Scan for the cell matching the given text and deliver its (X, Y) coordinate at center. 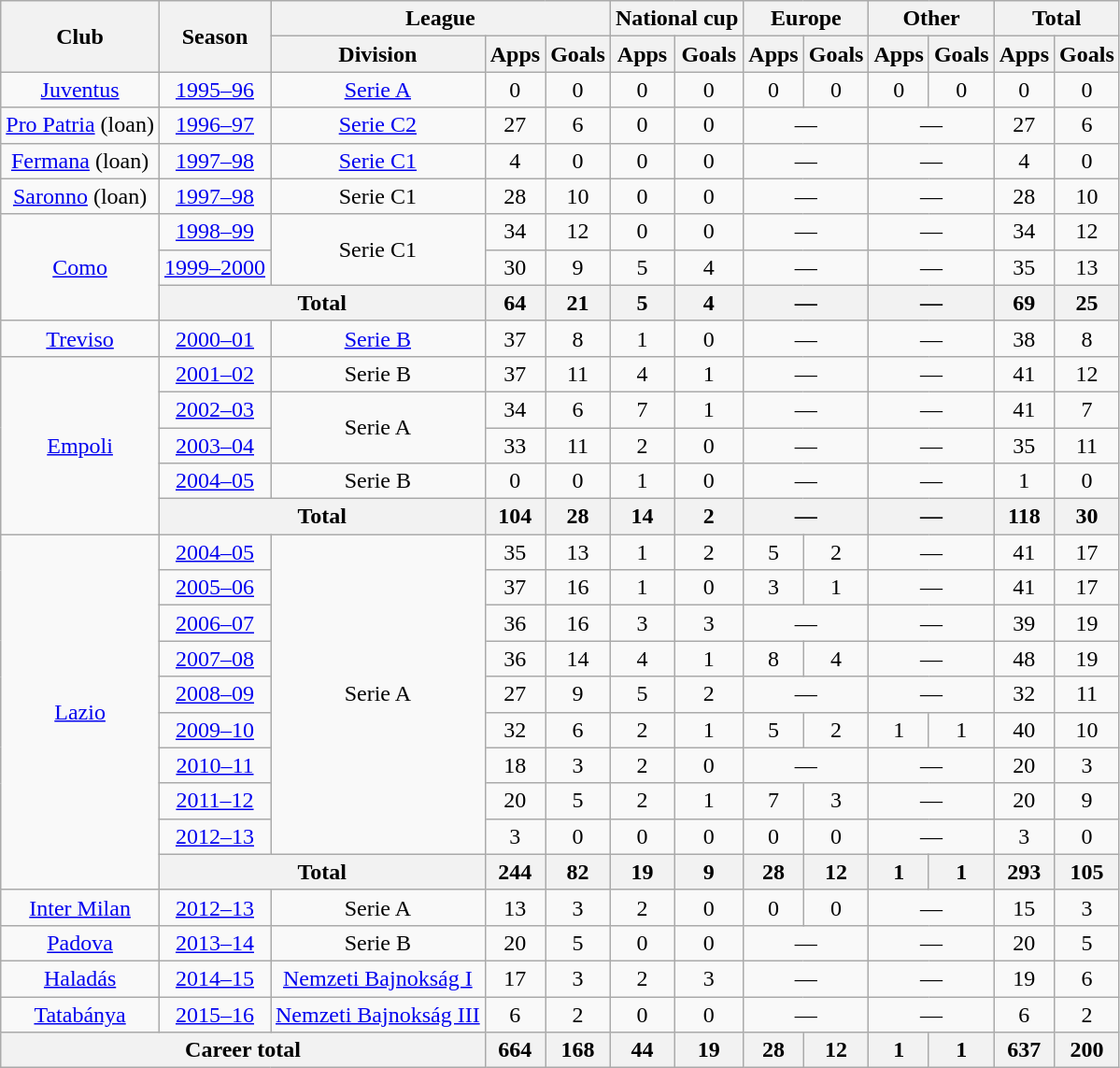
2008–09 (215, 694)
637 (1024, 1050)
2015–16 (215, 1014)
664 (515, 1050)
2002–03 (215, 409)
Lazio (80, 712)
2009–10 (215, 730)
National cup (676, 19)
2013–14 (215, 943)
118 (1024, 517)
25 (1087, 303)
15 (1024, 907)
38 (1024, 338)
Fermana (loan) (80, 161)
2014–15 (215, 978)
Europe (806, 19)
18 (515, 765)
40 (1024, 730)
33 (515, 446)
1996–97 (215, 125)
Como (80, 267)
82 (578, 872)
Career total (243, 1050)
21 (578, 303)
Club (80, 36)
Empoli (80, 445)
48 (1024, 659)
Treviso (80, 338)
Other (931, 19)
Inter Milan (80, 907)
Pro Patria (loan) (80, 125)
Padova (80, 943)
1999–2000 (215, 267)
Nemzeti Bajnokság I (378, 978)
Division (378, 54)
Nemzeti Bajnokság III (378, 1014)
2006–07 (215, 623)
2011–12 (215, 801)
39 (1024, 623)
League (441, 19)
2001–02 (215, 374)
Season (215, 36)
104 (515, 517)
168 (578, 1050)
44 (642, 1050)
Tatabánya (80, 1014)
69 (1024, 303)
Serie C2 (378, 125)
244 (515, 872)
2007–08 (215, 659)
Juventus (80, 90)
64 (515, 303)
1998–99 (215, 232)
200 (1087, 1050)
2000–01 (215, 338)
1995–96 (215, 90)
293 (1024, 872)
Haladás (80, 978)
2003–04 (215, 446)
2005–06 (215, 588)
2010–11 (215, 765)
Saronno (loan) (80, 196)
105 (1087, 872)
